Return (x, y) of the center of cell containing provided text 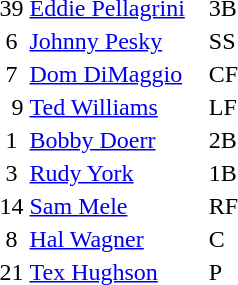
Sam Mele (116, 206)
Dom DiMaggio (116, 74)
Ted Williams (116, 107)
Hal Wagner (116, 239)
Johnny Pesky (116, 41)
Rudy York (116, 173)
Bobby Doerr (116, 140)
